Locate the cell with the specified text and output its (x, y) center coordinate. 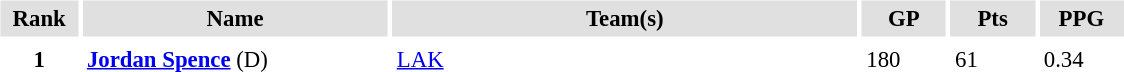
GP (904, 18)
Team(s) (624, 18)
PPG (1081, 18)
Rank (38, 18)
Pts (993, 18)
Name (234, 18)
